Pinpoint the cell where the given text exists, returning its [x, y] midpoint coordinate. 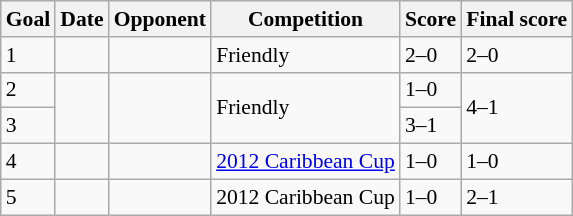
Goal [28, 19]
Competition [306, 19]
Final score [516, 19]
4–1 [516, 108]
3–1 [430, 126]
Date [82, 19]
2 [28, 90]
5 [28, 197]
3 [28, 126]
1 [28, 55]
Opponent [160, 19]
4 [28, 162]
Score [430, 19]
2–1 [516, 197]
